For the text-containing cell, return its midpoint in [x, y] coordinate format. 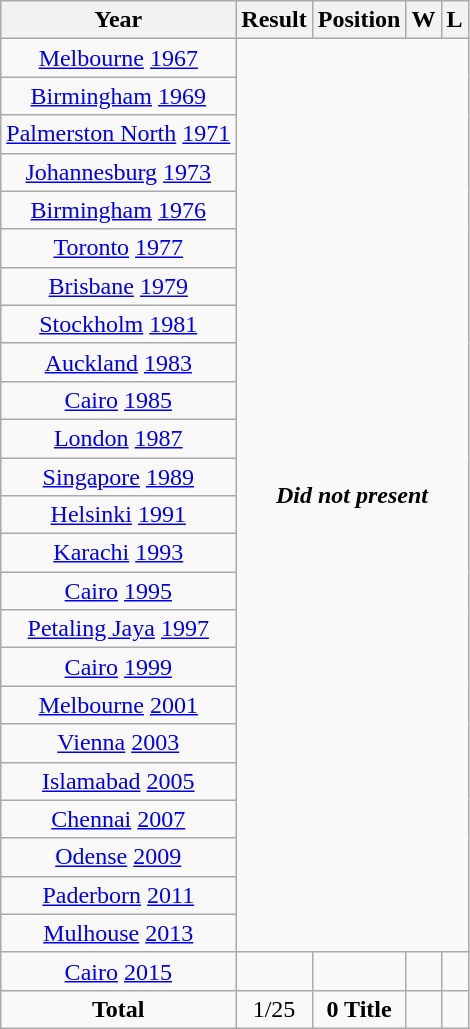
Singapore 1989 [118, 477]
Paderborn 2011 [118, 895]
Melbourne 2001 [118, 705]
Chennai 2007 [118, 819]
Total [118, 1009]
Toronto 1977 [118, 248]
Odense 2009 [118, 857]
Petaling Jaya 1997 [118, 629]
Palmerston North 1971 [118, 134]
L [454, 20]
Auckland 1983 [118, 362]
Vienna 2003 [118, 743]
Karachi 1993 [118, 553]
1/25 [274, 1009]
Stockholm 1981 [118, 324]
Year [118, 20]
Cairo 2015 [118, 971]
London 1987 [118, 438]
Birmingham 1969 [118, 96]
Cairo 1995 [118, 591]
Helsinki 1991 [118, 515]
Brisbane 1979 [118, 286]
Cairo 1985 [118, 400]
Did not present [352, 496]
Islamabad 2005 [118, 781]
Cairo 1999 [118, 667]
W [424, 20]
Melbourne 1967 [118, 58]
Mulhouse 2013 [118, 933]
Result [274, 20]
0 Title [359, 1009]
Birmingham 1976 [118, 210]
Johannesburg 1973 [118, 172]
Position [359, 20]
